Determine the [X, Y] coordinate at the center of the cell enclosing the given text.  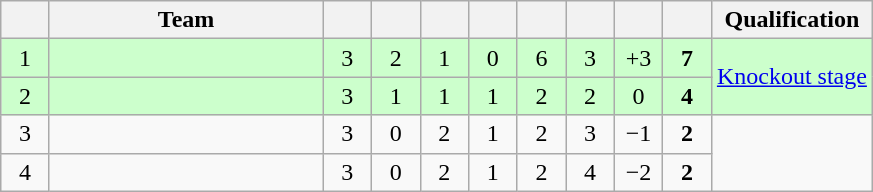
−2 [638, 172]
Qualification [792, 20]
7 [688, 58]
+3 [638, 58]
Knockout stage [792, 77]
−1 [638, 134]
Team [186, 20]
6 [542, 58]
